Extract the [x, y] coordinate from the center of the cell holding the provided text.  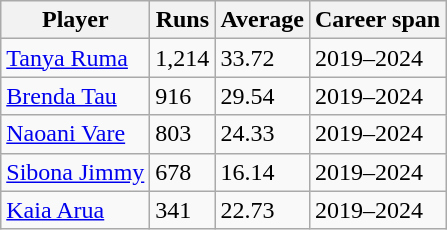
Sibona Jimmy [76, 172]
Brenda Tau [76, 96]
Player [76, 20]
678 [182, 172]
916 [182, 96]
16.14 [262, 172]
Career span [377, 20]
Tanya Ruma [76, 58]
341 [182, 210]
Kaia Arua [76, 210]
29.54 [262, 96]
1,214 [182, 58]
803 [182, 134]
22.73 [262, 210]
Runs [182, 20]
24.33 [262, 134]
Average [262, 20]
Naoani Vare [76, 134]
33.72 [262, 58]
